Find where the given text appears and provide that cell's center as (X, Y) coordinate. 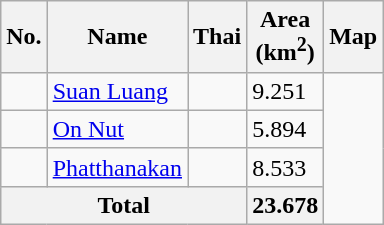
Area(km2) (286, 37)
No. (24, 37)
Name (117, 37)
Thai (218, 37)
Total (124, 205)
9.251 (286, 91)
23.678 (286, 205)
5.894 (286, 129)
Suan Luang (117, 91)
Map (354, 37)
On Nut (117, 129)
8.533 (286, 167)
Phatthanakan (117, 167)
